Capture the cell that displays the provided text and extract its (X, Y) central coordinate. 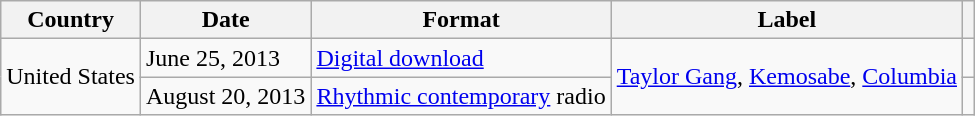
June 25, 2013 (225, 58)
Date (225, 20)
Rhythmic contemporary radio (461, 96)
Digital download (461, 58)
Label (786, 20)
Format (461, 20)
Country (71, 20)
August 20, 2013 (225, 96)
Taylor Gang, Kemosabe, Columbia (786, 77)
United States (71, 77)
